Return the [x, y] coordinate for the center point of the cell that contains the specified text.  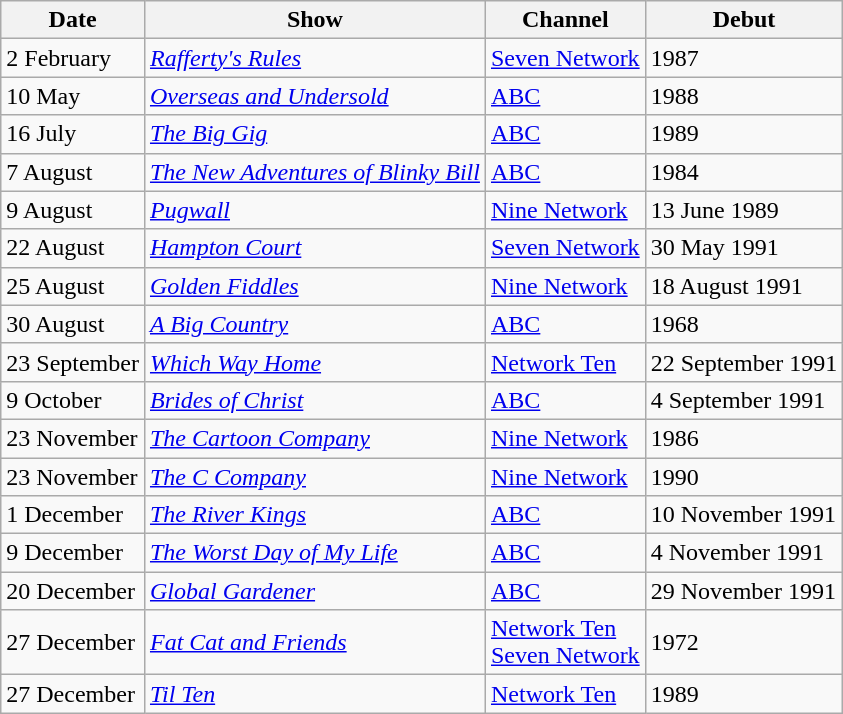
The River Kings [314, 515]
The Big Gig [314, 134]
9 December [73, 553]
1990 [744, 477]
1984 [744, 172]
30 May 1991 [744, 248]
25 August [73, 286]
Show [314, 20]
13 June 1989 [744, 210]
The New Adventures of Blinky Bill [314, 172]
1968 [744, 324]
9 August [73, 210]
Golden Fiddles [314, 286]
Global Gardener [314, 591]
Overseas and Undersold [314, 96]
7 August [73, 172]
30 August [73, 324]
1988 [744, 96]
1986 [744, 438]
4 November 1991 [744, 553]
Fat Cat and Friends [314, 642]
A Big Country [314, 324]
Channel [565, 20]
16 July [73, 134]
Rafferty's Rules [314, 58]
18 August 1991 [744, 286]
Debut [744, 20]
22 September 1991 [744, 362]
10 May [73, 96]
Network TenSeven Network [565, 642]
Date [73, 20]
Til Ten [314, 694]
10 November 1991 [744, 515]
1972 [744, 642]
The Worst Day of My Life [314, 553]
4 September 1991 [744, 400]
The Cartoon Company [314, 438]
29 November 1991 [744, 591]
20 December [73, 591]
1 December [73, 515]
22 August [73, 248]
The C Company [314, 477]
Pugwall [314, 210]
9 October [73, 400]
Which Way Home [314, 362]
23 September [73, 362]
Brides of Christ [314, 400]
2 February [73, 58]
1987 [744, 58]
Hampton Court [314, 248]
